Identify which cell holds the provided text, then report its [X, Y] central coordinate. 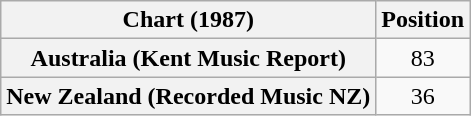
New Zealand (Recorded Music NZ) [188, 96]
Position [423, 20]
83 [423, 58]
36 [423, 96]
Australia (Kent Music Report) [188, 58]
Chart (1987) [188, 20]
